Identify which cell holds the provided text, then report its (X, Y) central coordinate. 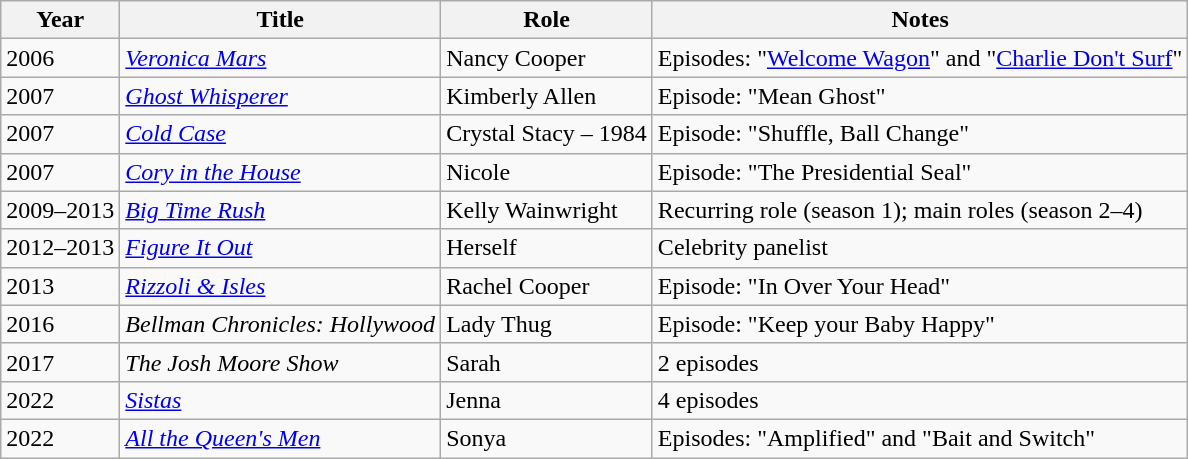
Role (547, 20)
Sarah (547, 362)
The Josh Moore Show (280, 362)
2 episodes (920, 362)
Episode: "Keep your Baby Happy" (920, 324)
Episodes: "Welcome Wagon" and "Charlie Don't Surf" (920, 58)
2009–2013 (60, 210)
Episode: "Shuffle, Ball Change" (920, 134)
Episode: "The Presidential Seal" (920, 172)
Title (280, 20)
Crystal Stacy – 1984 (547, 134)
Nancy Cooper (547, 58)
Jenna (547, 400)
Kelly Wainwright (547, 210)
Episode: "Mean Ghost" (920, 96)
2013 (60, 286)
Sistas (280, 400)
Recurring role (season 1); main roles (season 2–4) (920, 210)
Rachel Cooper (547, 286)
Bellman Chronicles: Hollywood (280, 324)
Big Time Rush (280, 210)
Celebrity panelist (920, 248)
Sonya (547, 438)
4 episodes (920, 400)
Episode: "In Over Your Head" (920, 286)
Cory in the House (280, 172)
Ghost Whisperer (280, 96)
All the Queen's Men (280, 438)
Episodes: "Amplified" and "Bait and Switch" (920, 438)
Lady Thug (547, 324)
Veronica Mars (280, 58)
Rizzoli & Isles (280, 286)
2016 (60, 324)
Kimberly Allen (547, 96)
2006 (60, 58)
2012–2013 (60, 248)
Year (60, 20)
Figure It Out (280, 248)
Notes (920, 20)
Cold Case (280, 134)
Nicole (547, 172)
Herself (547, 248)
2017 (60, 362)
